Output the (x, y) coordinate of the center of the cell containing the given text.  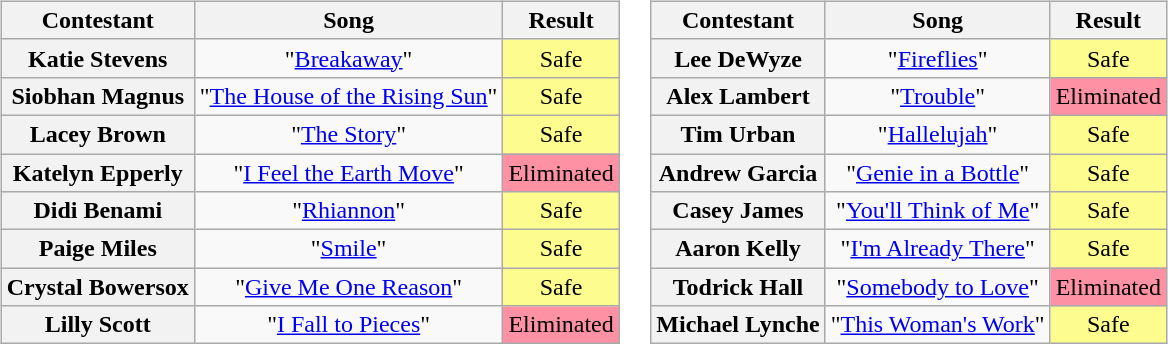
Katelyn Epperly (98, 173)
"Trouble" (938, 96)
"Fireflies" (938, 58)
Lee DeWyze (738, 58)
"You'll Think of Me" (938, 211)
"The House of the Rising Sun" (348, 96)
Alex Lambert (738, 96)
Lacey Brown (98, 134)
"Give Me One Reason" (348, 287)
"I'm Already There" (938, 249)
Siobhan Magnus (98, 96)
"I Feel the Earth Move" (348, 173)
"I Fall to Pieces" (348, 325)
Didi Benami (98, 211)
"Genie in a Bottle" (938, 173)
Michael Lynche (738, 325)
"The Story" (348, 134)
"Smile" (348, 249)
Lilly Scott (98, 325)
Casey James (738, 211)
Andrew Garcia (738, 173)
Katie Stevens (98, 58)
"Hallelujah" (938, 134)
Tim Urban (738, 134)
"This Woman's Work" (938, 325)
Crystal Bowersox (98, 287)
Aaron Kelly (738, 249)
Todrick Hall (738, 287)
"Somebody to Love" (938, 287)
"Rhiannon" (348, 211)
Paige Miles (98, 249)
"Breakaway" (348, 58)
